Provide the [x, y] coordinate of the cell's center where the given text is located.  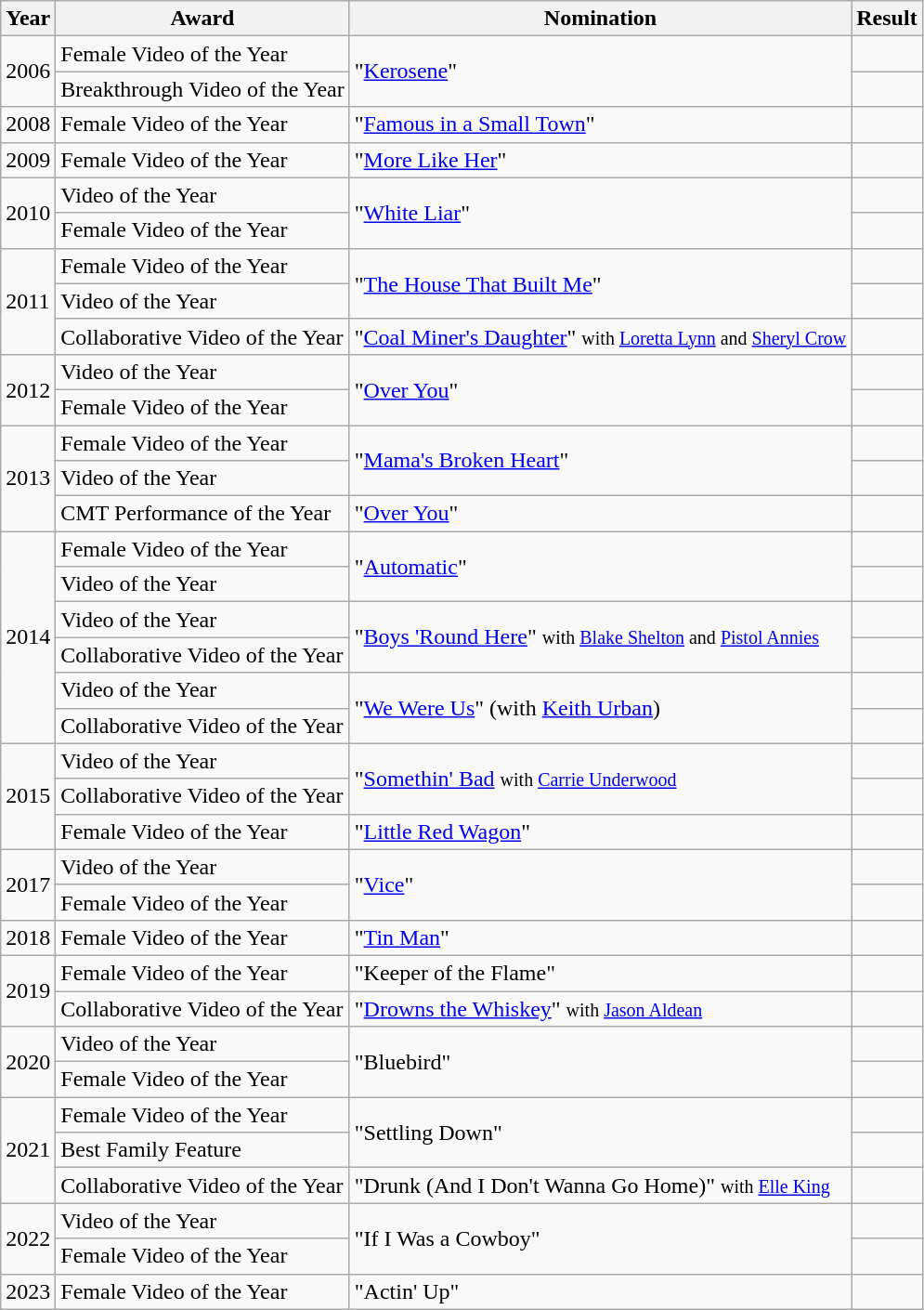
2008 [28, 124]
"Mama's Broken Heart" [600, 461]
"Boys 'Round Here" with Blake Shelton and Pistol Annies [600, 637]
"Bluebird" [600, 1062]
"White Liar" [600, 213]
Result [887, 19]
"More Like Her" [600, 160]
2014 [28, 637]
2013 [28, 478]
Best Family Feature [202, 1150]
2018 [28, 937]
2010 [28, 213]
"Automatic" [600, 567]
2012 [28, 389]
"Little Red Wagon" [600, 832]
2020 [28, 1062]
2009 [28, 160]
"If I Was a Cowboy" [600, 1238]
2022 [28, 1238]
Award [202, 19]
2023 [28, 1291]
Breakthrough Video of the Year [202, 89]
"Tin Man" [600, 937]
2021 [28, 1150]
"Drowns the Whiskey" with Jason Aldean [600, 1008]
"Actin' Up" [600, 1291]
"Drunk (And I Don't Wanna Go Home)" with Elle King [600, 1186]
2015 [28, 796]
"Keeper of the Flame" [600, 973]
"Vice" [600, 884]
"Famous in a Small Town" [600, 124]
2011 [28, 301]
"Coal Miner's Daughter" with Loretta Lynn and Sheryl Crow [600, 336]
CMT Performance of the Year [202, 514]
2006 [28, 72]
"Somethin' Bad with Carrie Underwood [600, 779]
2017 [28, 884]
Year [28, 19]
"Settling Down" [600, 1133]
Nomination [600, 19]
2019 [28, 990]
"The House That Built Me" [600, 283]
"We Were Us" (with Keith Urban) [600, 708]
"Kerosene" [600, 72]
